Extract the [X, Y] coordinate from the center of the cell holding the provided text.  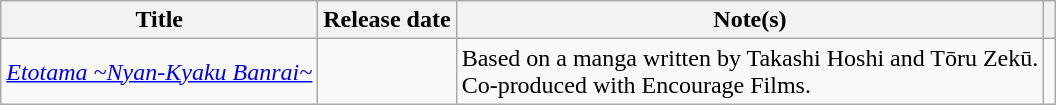
Release date [387, 20]
Note(s) [750, 20]
Title [160, 20]
Etotama ~Nyan-Kyaku Banrai~ [160, 72]
Based on a manga written by Takashi Hoshi and Tōru Zekū.Co-produced with Encourage Films. [750, 72]
